Scan for the cell matching the given text and deliver its [X, Y] coordinate at center. 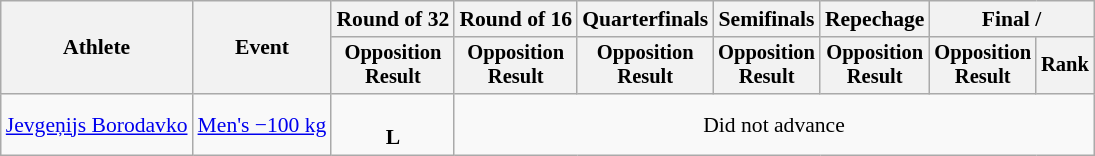
Rank [1065, 66]
Did not advance [774, 124]
Round of 32 [392, 19]
Semifinals [766, 19]
Repechage [875, 19]
Athlete [97, 48]
Round of 16 [516, 19]
Jevgeņijs Borodavko [97, 124]
Men's −100 kg [262, 124]
Quarterfinals [645, 19]
Final / [1011, 19]
L [392, 124]
Event [262, 48]
